Return the (x, y) coordinate for the center point of the cell that contains the specified text.  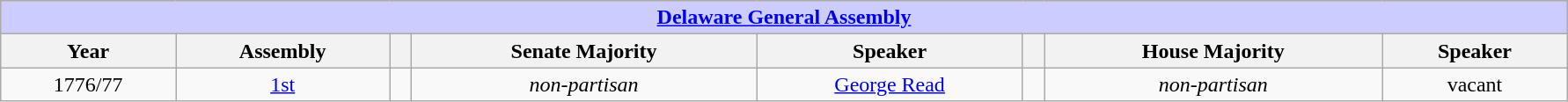
Year (88, 51)
House Majority (1213, 51)
George Read (890, 84)
Assembly (283, 51)
Delaware General Assembly (785, 18)
1776/77 (88, 84)
vacant (1475, 84)
1st (283, 84)
Senate Majority (583, 51)
